For the text-containing cell, return its midpoint in [x, y] coordinate format. 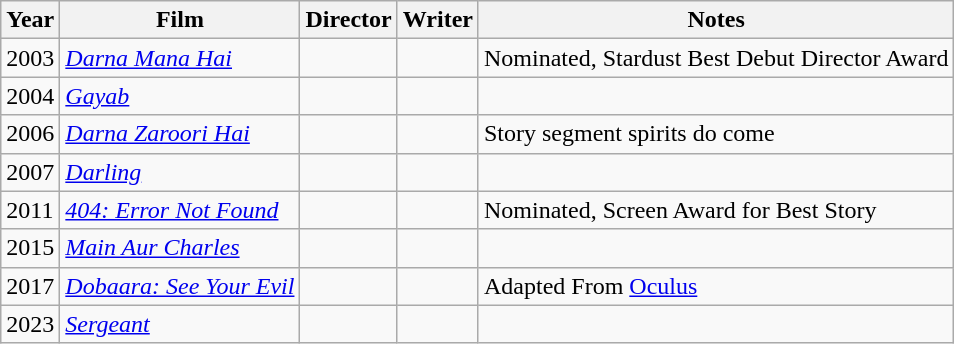
Story segment spirits do come [716, 134]
2007 [30, 172]
Darna Mana Hai [180, 58]
Darna Zaroori Hai [180, 134]
Nominated, Stardust Best Debut Director Award [716, 58]
Gayab [180, 96]
Year [30, 20]
Nominated, Screen Award for Best Story [716, 210]
Main Aur Charles [180, 248]
2017 [30, 286]
2015 [30, 248]
2006 [30, 134]
404: Error Not Found [180, 210]
Darling [180, 172]
Writer [438, 20]
Sergeant [180, 324]
Adapted From Oculus [716, 286]
Notes [716, 20]
2011 [30, 210]
2023 [30, 324]
Director [348, 20]
Film [180, 20]
2003 [30, 58]
Dobaara: See Your Evil [180, 286]
2004 [30, 96]
